Return [X, Y] of the center of cell containing provided text 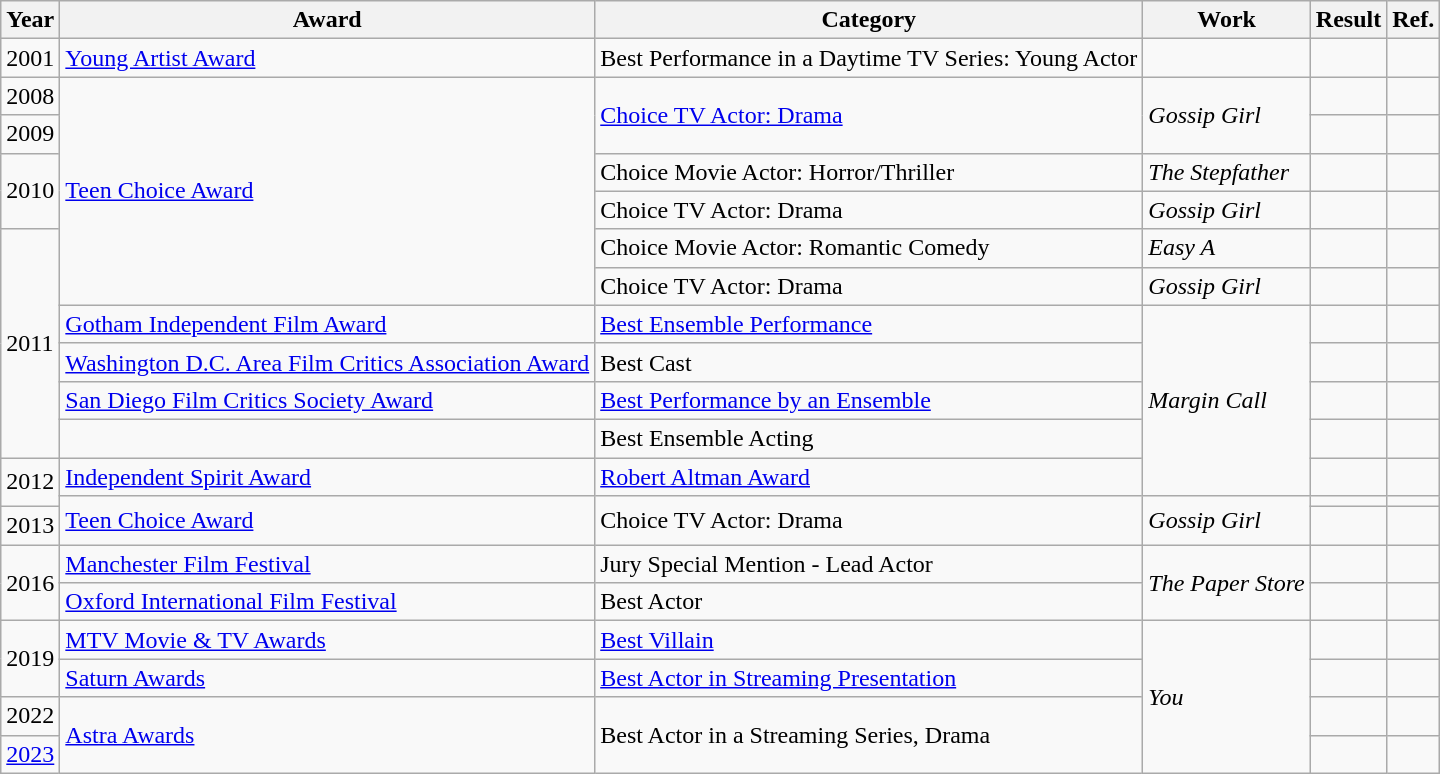
Oxford International Film Festival [328, 602]
Best Ensemble Performance [869, 324]
Saturn Awards [328, 678]
Margin Call [1226, 400]
Result [1348, 20]
2010 [30, 191]
San Diego Film Critics Society Award [328, 400]
The Stepfather [1226, 172]
Best Actor in Streaming Presentation [869, 678]
Best Cast [869, 362]
2001 [30, 58]
Best Villain [869, 640]
Best Performance in a Daytime TV Series: Young Actor [869, 58]
2022 [30, 716]
Best Actor in a Streaming Series, Drama [869, 735]
2023 [30, 754]
Category [869, 20]
Astra Awards [328, 735]
2016 [30, 583]
2013 [30, 526]
Work [1226, 20]
Year [30, 20]
2012 [30, 482]
MTV Movie & TV Awards [328, 640]
Easy A [1226, 248]
Independent Spirit Award [328, 477]
2011 [30, 343]
The Paper Store [1226, 583]
2008 [30, 96]
Manchester Film Festival [328, 564]
Gotham Independent Film Award [328, 324]
Ref. [1414, 20]
Washington D.C. Area Film Critics Association Award [328, 362]
2019 [30, 659]
Best Ensemble Acting [869, 438]
Young Artist Award [328, 58]
Choice Movie Actor: Horror/Thriller [869, 172]
Jury Special Mention - Lead Actor [869, 564]
Award [328, 20]
2009 [30, 134]
You [1226, 697]
Choice Movie Actor: Romantic Comedy [869, 248]
Best Actor [869, 602]
Best Performance by an Ensemble [869, 400]
Robert Altman Award [869, 477]
